Output the (X, Y) coordinate of the center of the cell containing the given text.  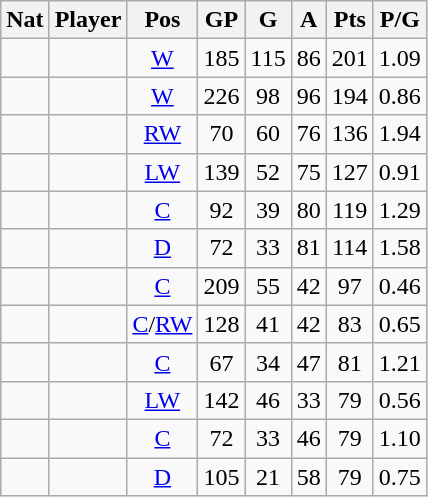
226 (222, 96)
Player (88, 20)
21 (268, 477)
GP (222, 20)
1.94 (400, 134)
76 (308, 134)
P/G (400, 20)
86 (308, 58)
55 (268, 286)
Pos (162, 20)
1.29 (400, 210)
47 (308, 362)
98 (268, 96)
96 (308, 96)
0.91 (400, 172)
142 (222, 400)
58 (308, 477)
0.56 (400, 400)
1.09 (400, 58)
0.65 (400, 324)
Pts (350, 20)
201 (350, 58)
Nat (25, 20)
1.21 (400, 362)
83 (350, 324)
34 (268, 362)
1.10 (400, 438)
0.46 (400, 286)
209 (222, 286)
80 (308, 210)
41 (268, 324)
92 (222, 210)
114 (350, 248)
39 (268, 210)
0.86 (400, 96)
70 (222, 134)
A (308, 20)
67 (222, 362)
RW (162, 134)
136 (350, 134)
1.58 (400, 248)
75 (308, 172)
119 (350, 210)
105 (222, 477)
G (268, 20)
139 (222, 172)
127 (350, 172)
52 (268, 172)
185 (222, 58)
C/RW (162, 324)
115 (268, 58)
0.75 (400, 477)
194 (350, 96)
97 (350, 286)
128 (222, 324)
60 (268, 134)
